Scan for the cell matching the given text and deliver its (x, y) coordinate at center. 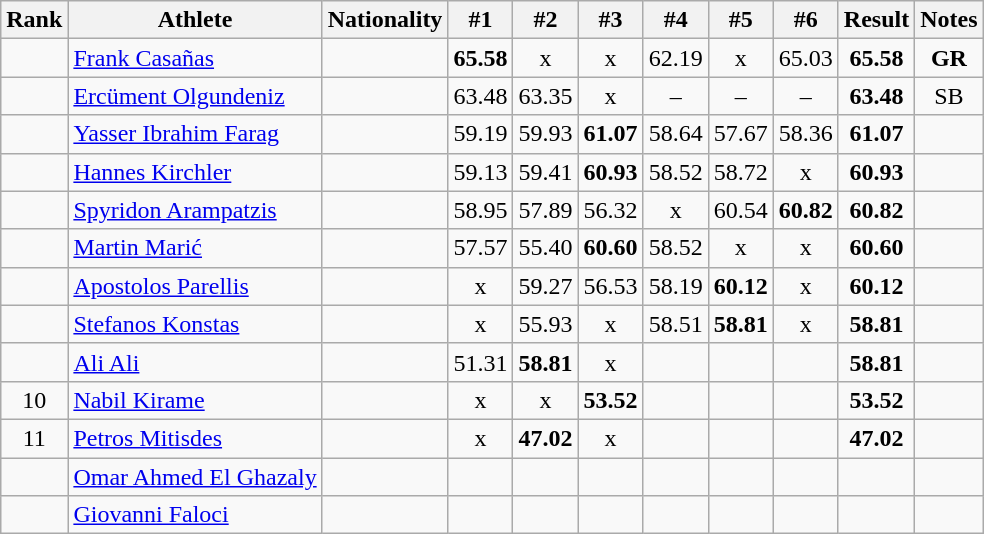
Yasser Ibrahim Farag (195, 134)
58.72 (740, 172)
11 (34, 438)
GR (949, 58)
Stefanos Konstas (195, 324)
Omar Ahmed El Ghazaly (195, 477)
59.13 (480, 172)
Martin Marić (195, 248)
59.19 (480, 134)
Athlete (195, 20)
#5 (740, 20)
57.67 (740, 134)
Apostolos Parellis (195, 286)
62.19 (676, 58)
60.54 (740, 210)
Result (876, 20)
Hannes Kirchler (195, 172)
Spyridon Arampatzis (195, 210)
Nationality (385, 20)
#6 (806, 20)
57.57 (480, 248)
Rank (34, 20)
SB (949, 96)
58.36 (806, 134)
55.40 (546, 248)
55.93 (546, 324)
58.51 (676, 324)
56.53 (610, 286)
59.93 (546, 134)
Petros Mitisdes (195, 438)
59.41 (546, 172)
Ercüment Olgundeniz (195, 96)
63.35 (546, 96)
Notes (949, 20)
Giovanni Faloci (195, 515)
58.64 (676, 134)
Nabil Kirame (195, 400)
Ali Ali (195, 362)
Frank Casañas (195, 58)
65.03 (806, 58)
#3 (610, 20)
#1 (480, 20)
#2 (546, 20)
58.95 (480, 210)
58.19 (676, 286)
51.31 (480, 362)
59.27 (546, 286)
10 (34, 400)
56.32 (610, 210)
#4 (676, 20)
57.89 (546, 210)
